Search for the cell housing the specified text and yield its [X, Y] center coordinate. 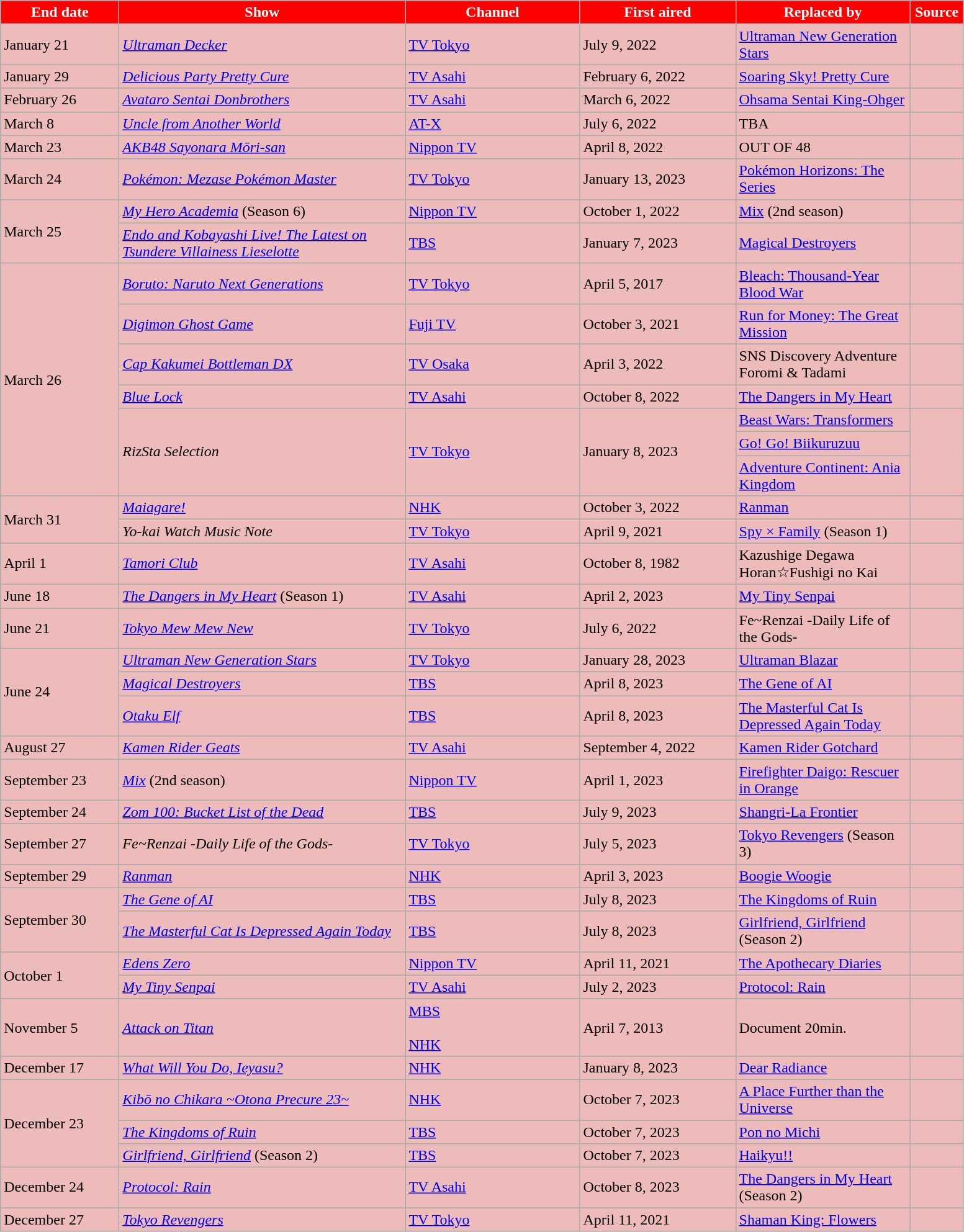
January 28, 2023 [658, 660]
Show [262, 12]
October 1 [60, 975]
First aired [658, 12]
June 24 [60, 693]
Ultraman Blazar [823, 660]
September 23 [60, 780]
January 13, 2023 [658, 179]
Firefighter Daigo: Rescuer in Orange [823, 780]
April 1, 2023 [658, 780]
Digimon Ghost Game [262, 324]
December 27 [60, 1220]
October 8, 2023 [658, 1188]
December 17 [60, 1068]
September 30 [60, 920]
Attack on Titan [262, 1027]
Boruto: Naruto Next Generations [262, 283]
March 23 [60, 147]
Uncle from Another World [262, 124]
Shaman King: Flowers [823, 1220]
April 9, 2021 [658, 531]
June 18 [60, 596]
TV Osaka [493, 364]
Kibō no Chikara ~Otona Precure 23~ [262, 1100]
Edens Zero [262, 963]
Yo-kai Watch Music Note [262, 531]
Boogie Woogie [823, 876]
SNS Discovery Adventure Foromi & Tadami [823, 364]
April 2, 2023 [658, 596]
RizSta Selection [262, 452]
January 21 [60, 45]
March 8 [60, 124]
Delicious Party Pretty Cure [262, 76]
The Dangers in My Heart (Season 1) [262, 596]
September 24 [60, 812]
April 7, 2013 [658, 1027]
My Hero Academia (Season 6) [262, 211]
April 3, 2022 [658, 364]
February 26 [60, 100]
March 25 [60, 231]
Shangri-La Frontier [823, 812]
Tokyo Revengers [262, 1220]
Source [937, 12]
Document 20min. [823, 1027]
TBA [823, 124]
Zom 100: Bucket List of the Dead [262, 812]
Cap Kakumei Bottleman DX [262, 364]
The Dangers in My Heart (Season 2) [823, 1188]
Spy × Family (Season 1) [823, 531]
July 2, 2023 [658, 987]
September 27 [60, 844]
Soaring Sky! Pretty Cure [823, 76]
Kamen Rider Geats [262, 748]
March 6, 2022 [658, 100]
Bleach: Thousand-Year Blood War [823, 283]
Otaku Elf [262, 716]
September 4, 2022 [658, 748]
Tokyo Mew Mew New [262, 628]
Blue Lock [262, 397]
September 29 [60, 876]
August 27 [60, 748]
Pokémon: Mezase Pokémon Master [262, 179]
What Will You Do, Ieyasu? [262, 1068]
Kamen Rider Gotchard [823, 748]
July 9, 2023 [658, 812]
End date [60, 12]
July 5, 2023 [658, 844]
April 3, 2023 [658, 876]
December 24 [60, 1188]
January 29 [60, 76]
June 21 [60, 628]
Fuji TV [493, 324]
AKB48 Sayonara Mōri-san [262, 147]
A Place Further than the Universe [823, 1100]
Go! Go! Biikuruzuu [823, 444]
Channel [493, 12]
Dear Radiance [823, 1068]
March 24 [60, 179]
Haikyu!! [823, 1156]
October 8, 1982 [658, 564]
Ohsama Sentai King-Ohger [823, 100]
December 23 [60, 1123]
July 9, 2022 [658, 45]
April 5, 2017 [658, 283]
October 8, 2022 [658, 397]
MBSNHK [493, 1027]
The Apothecary Diaries [823, 963]
Maiagare! [262, 508]
OUT OF 48 [823, 147]
Adventure Continent: Ania Kingdom [823, 475]
February 6, 2022 [658, 76]
October 1, 2022 [658, 211]
Tamori Club [262, 564]
Pokémon Horizons: The Series [823, 179]
April 1 [60, 564]
March 26 [60, 379]
Tokyo Revengers (Season 3) [823, 844]
Beast Wars: Transformers [823, 420]
April 8, 2022 [658, 147]
March 31 [60, 519]
AT-X [493, 124]
Replaced by [823, 12]
October 3, 2022 [658, 508]
January 7, 2023 [658, 243]
Pon no Michi [823, 1131]
Avataro Sentai Donbrothers [262, 100]
Endo and Kobayashi Live! The Latest on Tsundere Villainess Lieselotte [262, 243]
November 5 [60, 1027]
Run for Money: The Great Mission [823, 324]
October 3, 2021 [658, 324]
Ultraman Decker [262, 45]
The Dangers in My Heart [823, 397]
Kazushige Degawa Horan☆Fushigi no Kai [823, 564]
